Output the (x, y) coordinate of the center of the cell containing the given text.  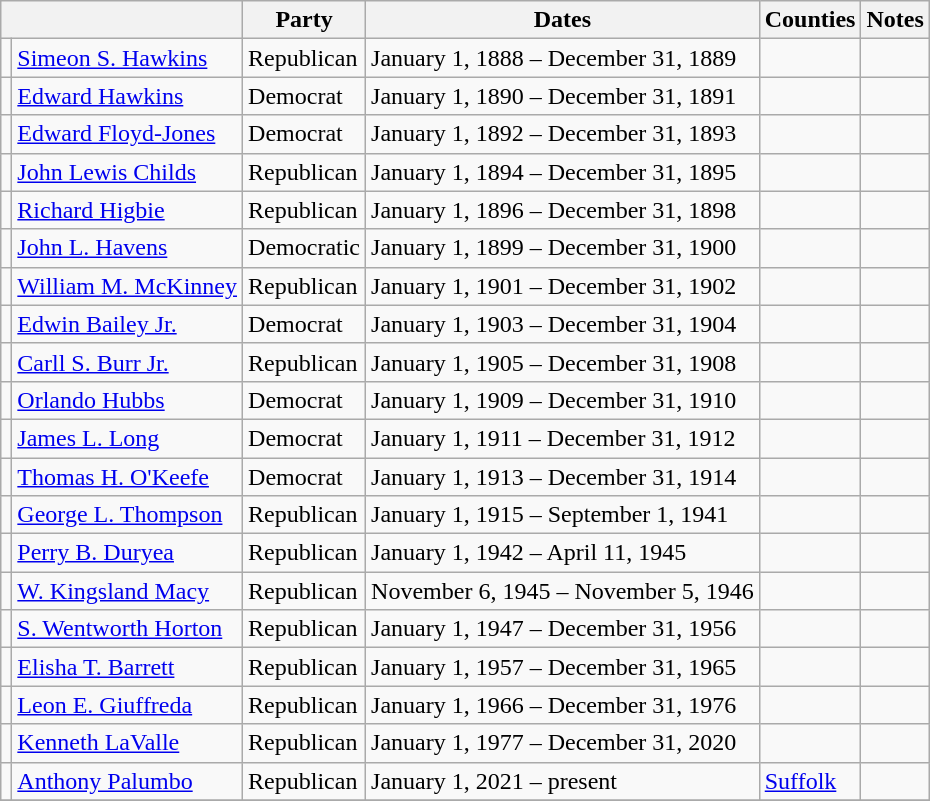
Edward Floyd-Jones (128, 134)
January 1, 1888 – December 31, 1889 (563, 58)
January 1, 1903 – December 31, 1904 (563, 324)
January 1, 1892 – December 31, 1893 (563, 134)
January 1, 1966 – December 31, 1976 (563, 705)
January 1, 1909 – December 31, 1910 (563, 400)
January 1, 1899 – December 31, 1900 (563, 248)
January 1, 1901 – December 31, 1902 (563, 286)
Anthony Palumbo (128, 781)
S. Wentworth Horton (128, 629)
Perry B. Duryea (128, 553)
Elisha T. Barrett (128, 667)
John L. Havens (128, 248)
John Lewis Childs (128, 172)
January 1, 1915 – September 1, 1941 (563, 515)
January 1, 1942 – April 11, 1945 (563, 553)
Edwin Bailey Jr. (128, 324)
Leon E. Giuffreda (128, 705)
Dates (563, 20)
November 6, 1945 – November 5, 1946 (563, 591)
Democratic (304, 248)
George L. Thompson (128, 515)
January 1, 1913 – December 31, 1914 (563, 477)
Counties (810, 20)
Thomas H. O'Keefe (128, 477)
James L. Long (128, 438)
January 1, 2021 – present (563, 781)
Orlando Hubbs (128, 400)
Party (304, 20)
January 1, 1890 – December 31, 1891 (563, 96)
January 1, 1911 – December 31, 1912 (563, 438)
Richard Higbie (128, 210)
January 1, 1957 – December 31, 1965 (563, 667)
Notes (895, 20)
William M. McKinney (128, 286)
Simeon S. Hawkins (128, 58)
Edward Hawkins (128, 96)
January 1, 1894 – December 31, 1895 (563, 172)
January 1, 1977 – December 31, 2020 (563, 743)
Carll S. Burr Jr. (128, 362)
January 1, 1947 – December 31, 1956 (563, 629)
W. Kingsland Macy (128, 591)
Kenneth LaValle (128, 743)
January 1, 1905 – December 31, 1908 (563, 362)
Suffolk (810, 781)
January 1, 1896 – December 31, 1898 (563, 210)
